Provide the (X, Y) coordinate of the cell's center where the given text is located.  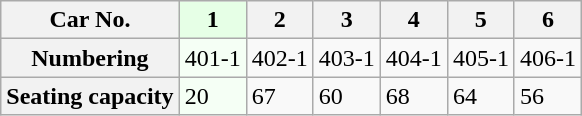
5 (480, 20)
68 (414, 96)
406-1 (548, 58)
60 (346, 96)
403-1 (346, 58)
67 (280, 96)
6 (548, 20)
Numbering (90, 58)
3 (346, 20)
1 (212, 20)
64 (480, 96)
56 (548, 96)
4 (414, 20)
Seating capacity (90, 96)
405-1 (480, 58)
402-1 (280, 58)
2 (280, 20)
20 (212, 96)
401-1 (212, 58)
Car No. (90, 20)
404-1 (414, 58)
